Provide the [X, Y] coordinate of the cell's center where the given text is located.  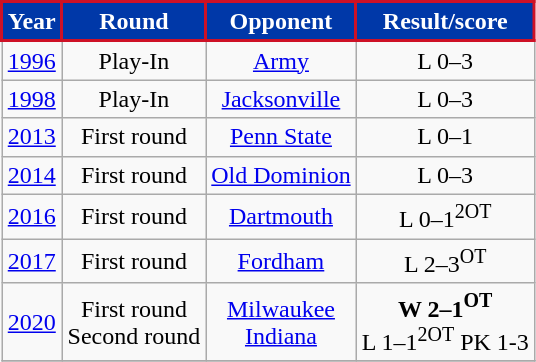
2016 [32, 216]
Fordham [281, 262]
Dartmouth [281, 216]
Old Dominion [281, 175]
L 0–1 [445, 137]
Army [281, 60]
L 0–12OT [445, 216]
Round [134, 22]
Jacksonville [281, 99]
1996 [32, 60]
2020 [32, 322]
L 2–3OT [445, 262]
Penn State [281, 137]
First roundSecond round [134, 322]
1998 [32, 99]
Opponent [281, 22]
W 2–1OT L 1–12OT PK 1-3 [445, 322]
2013 [32, 137]
Result/score [445, 22]
Milwaukee Indiana [281, 322]
Year [32, 22]
2014 [32, 175]
2017 [32, 262]
